From the cell containing the given text, extract its center point as [x, y] coordinate. 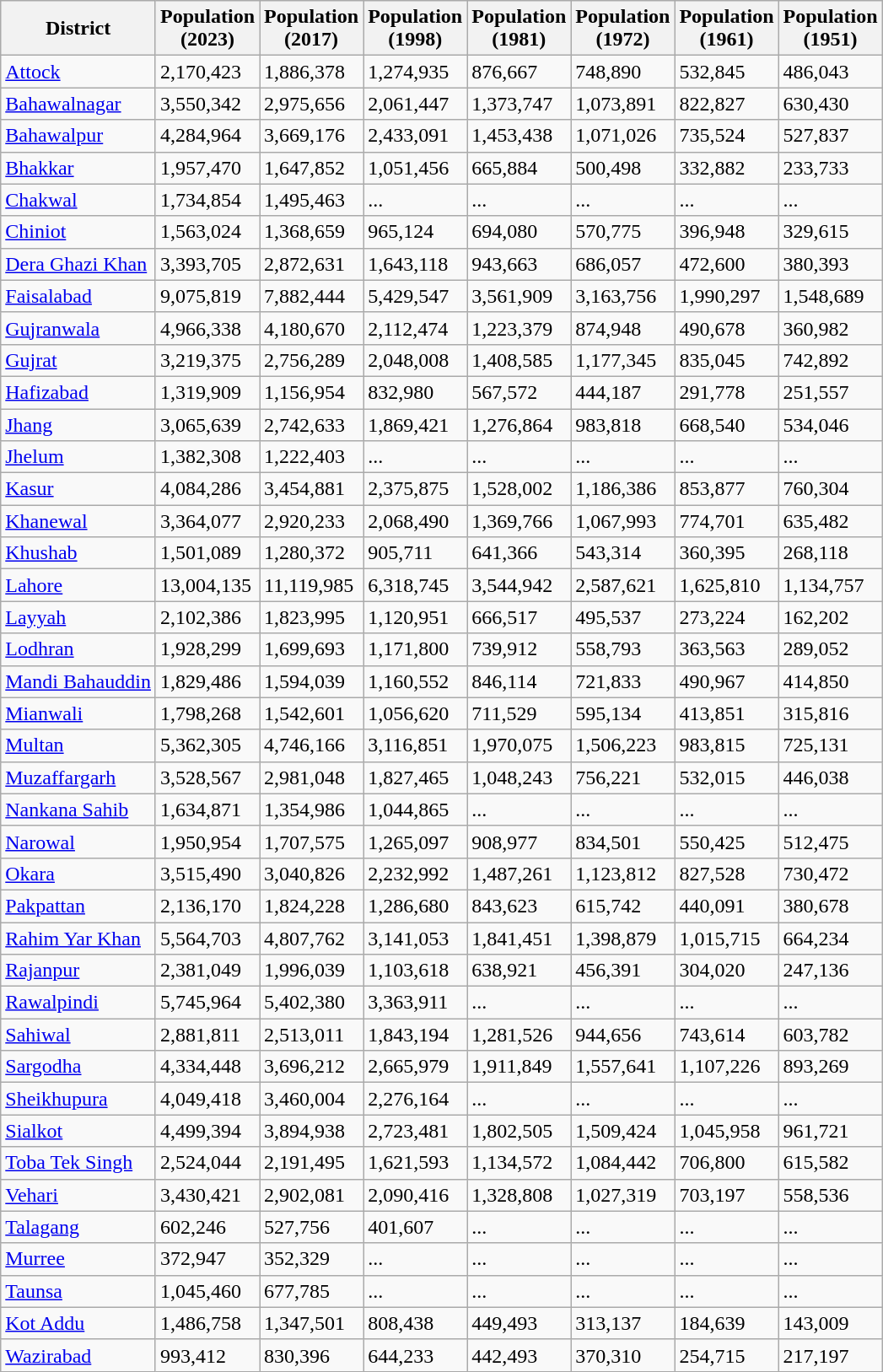
615,742 [622, 906]
Bhakkar [78, 168]
401,607 [415, 1227]
1,369,766 [520, 521]
1,045,958 [727, 1131]
1,911,849 [520, 1067]
162,202 [830, 617]
1,281,526 [520, 1035]
1,798,268 [207, 713]
329,615 [830, 232]
1,501,089 [207, 553]
1,056,620 [415, 713]
Faisalabad [78, 296]
Wazirabad [78, 1355]
1,957,470 [207, 168]
Population(1981) [520, 29]
1,996,039 [312, 971]
1,015,715 [727, 939]
414,850 [830, 681]
756,221 [622, 777]
748,890 [622, 72]
666,517 [520, 617]
Jhelum [78, 457]
550,425 [727, 842]
143,009 [830, 1323]
1,557,641 [622, 1067]
1,734,854 [207, 200]
1,594,039 [312, 681]
567,572 [520, 392]
380,393 [830, 264]
1,542,601 [312, 713]
1,950,954 [207, 842]
730,472 [830, 874]
602,246 [207, 1227]
Layyah [78, 617]
3,515,490 [207, 874]
739,912 [520, 649]
1,528,002 [520, 489]
1,453,438 [520, 136]
2,232,992 [415, 874]
1,548,689 [830, 296]
Chiniot [78, 232]
446,038 [830, 777]
694,080 [520, 232]
638,921 [520, 971]
Chakwal [78, 200]
3,393,705 [207, 264]
490,678 [727, 328]
832,980 [415, 392]
472,600 [727, 264]
4,084,286 [207, 489]
456,391 [622, 971]
1,107,226 [727, 1067]
1,625,810 [727, 585]
1,643,118 [415, 264]
Jhang [78, 424]
2,975,656 [312, 104]
Population(1998) [415, 29]
247,136 [830, 971]
District [78, 29]
Sahiwal [78, 1035]
Murree [78, 1259]
1,156,954 [312, 392]
Population(2023) [207, 29]
6,318,745 [415, 585]
827,528 [727, 874]
5,402,380 [312, 1003]
3,544,942 [520, 585]
291,778 [727, 392]
1,707,575 [312, 842]
743,614 [727, 1035]
2,090,416 [415, 1195]
1,647,852 [312, 168]
Taunsa [78, 1291]
440,091 [727, 906]
635,482 [830, 521]
4,180,670 [312, 328]
961,721 [830, 1131]
3,065,639 [207, 424]
5,564,703 [207, 939]
3,528,567 [207, 777]
2,381,049 [207, 971]
1,051,456 [415, 168]
3,561,909 [520, 296]
1,103,618 [415, 971]
2,170,423 [207, 72]
534,046 [830, 424]
1,045,460 [207, 1291]
1,044,865 [415, 810]
Hafizabad [78, 392]
3,696,212 [312, 1067]
735,524 [727, 136]
1,027,319 [622, 1195]
1,186,386 [622, 489]
Gujrat [78, 360]
1,382,308 [207, 457]
Khushab [78, 553]
1,286,680 [415, 906]
2,061,447 [415, 104]
834,501 [622, 842]
760,304 [830, 489]
843,623 [520, 906]
2,881,811 [207, 1035]
570,775 [622, 232]
Khanewal [78, 521]
808,438 [415, 1323]
Okara [78, 874]
2,723,481 [415, 1131]
4,807,762 [312, 939]
1,634,871 [207, 810]
1,160,552 [415, 681]
1,319,909 [207, 392]
1,120,951 [415, 617]
668,540 [727, 424]
Dera Ghazi Khan [78, 264]
664,234 [830, 939]
905,711 [415, 553]
527,756 [312, 1227]
Nankana Sahib [78, 810]
876,667 [520, 72]
Muzaffargarh [78, 777]
706,800 [727, 1163]
2,665,979 [415, 1067]
Population(1961) [727, 29]
Pakpattan [78, 906]
644,233 [415, 1355]
1,223,379 [520, 328]
Talagang [78, 1227]
1,280,372 [312, 553]
Sheikhupura [78, 1099]
893,269 [830, 1067]
1,495,463 [312, 200]
184,639 [727, 1323]
Narowal [78, 842]
1,073,891 [622, 104]
1,328,808 [520, 1195]
603,782 [830, 1035]
486,043 [830, 72]
7,882,444 [312, 296]
1,699,693 [312, 649]
1,398,879 [622, 939]
2,742,633 [312, 424]
500,498 [622, 168]
490,967 [727, 681]
686,057 [622, 264]
1,265,097 [415, 842]
1,886,378 [312, 72]
396,948 [727, 232]
11,119,985 [312, 585]
1,276,864 [520, 424]
1,928,299 [207, 649]
721,833 [622, 681]
1,869,421 [415, 424]
Mandi Bahauddin [78, 681]
615,582 [830, 1163]
822,827 [727, 104]
268,118 [830, 553]
3,364,077 [207, 521]
1,506,223 [622, 745]
Bahawalpur [78, 136]
Kasur [78, 489]
1,827,465 [415, 777]
874,948 [622, 328]
4,334,448 [207, 1067]
Mianwali [78, 713]
1,067,993 [622, 521]
Rajanpur [78, 971]
Vehari [78, 1195]
2,902,081 [312, 1195]
543,314 [622, 553]
1,824,228 [312, 906]
1,134,572 [520, 1163]
2,136,170 [207, 906]
372,947 [207, 1259]
853,877 [727, 489]
983,818 [622, 424]
830,396 [312, 1355]
527,837 [830, 136]
233,733 [830, 168]
993,412 [207, 1355]
3,163,756 [622, 296]
2,375,875 [415, 489]
315,816 [830, 713]
Population(2017) [312, 29]
2,872,631 [312, 264]
1,134,757 [830, 585]
3,363,911 [415, 1003]
4,284,964 [207, 136]
1,990,297 [727, 296]
352,329 [312, 1259]
Sargodha [78, 1067]
Attock [78, 72]
Rahim Yar Khan [78, 939]
1,368,659 [312, 232]
1,222,403 [312, 457]
3,219,375 [207, 360]
444,187 [622, 392]
983,815 [727, 745]
1,487,261 [520, 874]
943,663 [520, 264]
3,040,826 [312, 874]
217,197 [830, 1355]
944,656 [622, 1035]
1,829,486 [207, 681]
380,678 [830, 906]
725,131 [830, 745]
3,430,421 [207, 1195]
2,524,044 [207, 1163]
2,102,386 [207, 617]
3,141,053 [415, 939]
2,112,474 [415, 328]
413,851 [727, 713]
774,701 [727, 521]
703,197 [727, 1195]
Toba Tek Singh [78, 1163]
9,075,819 [207, 296]
1,123,812 [622, 874]
1,802,505 [520, 1131]
2,276,164 [415, 1099]
4,966,338 [207, 328]
1,509,424 [622, 1131]
304,020 [727, 971]
Sialkot [78, 1131]
1,171,800 [415, 649]
742,892 [830, 360]
4,746,166 [312, 745]
Population(1972) [622, 29]
Multan [78, 745]
332,882 [727, 168]
4,499,394 [207, 1131]
1,048,243 [520, 777]
1,486,758 [207, 1323]
5,745,964 [207, 1003]
251,557 [830, 392]
1,177,345 [622, 360]
363,563 [727, 649]
595,134 [622, 713]
Rawalpindi [78, 1003]
965,124 [415, 232]
2,981,048 [312, 777]
Gujranwala [78, 328]
711,529 [520, 713]
532,015 [727, 777]
2,756,289 [312, 360]
1,373,747 [520, 104]
677,785 [312, 1291]
3,460,004 [312, 1099]
558,793 [622, 649]
1,347,501 [312, 1323]
1,841,451 [520, 939]
13,004,135 [207, 585]
3,116,851 [415, 745]
1,563,024 [207, 232]
Bahawalnagar [78, 104]
Population(1951) [830, 29]
Kot Addu [78, 1323]
3,894,938 [312, 1131]
630,430 [830, 104]
254,715 [727, 1355]
313,137 [622, 1323]
3,669,176 [312, 136]
558,536 [830, 1195]
2,068,490 [415, 521]
289,052 [830, 649]
665,884 [520, 168]
846,114 [520, 681]
1,408,585 [520, 360]
3,454,881 [312, 489]
2,433,091 [415, 136]
532,845 [727, 72]
360,982 [830, 328]
1,071,026 [622, 136]
908,977 [520, 842]
1,823,995 [312, 617]
1,354,986 [312, 810]
Lodhran [78, 649]
2,513,011 [312, 1035]
2,920,233 [312, 521]
5,362,305 [207, 745]
495,537 [622, 617]
1,970,075 [520, 745]
3,550,342 [207, 104]
1,274,935 [415, 72]
2,191,495 [312, 1163]
2,587,621 [622, 585]
4,049,418 [207, 1099]
449,493 [520, 1323]
1,621,593 [415, 1163]
5,429,547 [415, 296]
1,084,442 [622, 1163]
Lahore [78, 585]
370,310 [622, 1355]
1,843,194 [415, 1035]
2,048,008 [415, 360]
360,395 [727, 553]
835,045 [727, 360]
442,493 [520, 1355]
512,475 [830, 842]
273,224 [727, 617]
641,366 [520, 553]
